Search for the cell housing the specified text and yield its [X, Y] center coordinate. 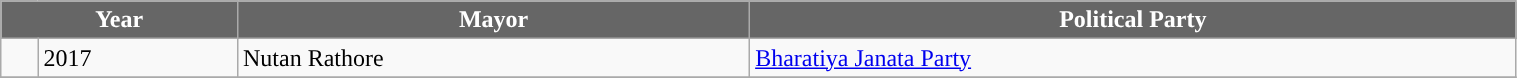
Bharatiya Janata Party [1133, 58]
Mayor [493, 20]
Political Party [1133, 20]
Year [120, 20]
2017 [138, 58]
Nutan Rathore [493, 58]
